Find where the given text appears and provide that cell's center as (x, y) coordinate. 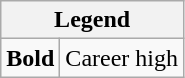
Bold (30, 58)
Legend (92, 20)
Career high (122, 58)
